Return [X, Y] of the center of cell containing provided text 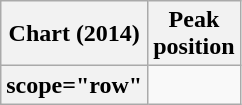
Chart (2014) [74, 34]
scope="row" [74, 85]
Peakposition [194, 34]
